Pinpoint the cell where the given text exists, returning its (X, Y) midpoint coordinate. 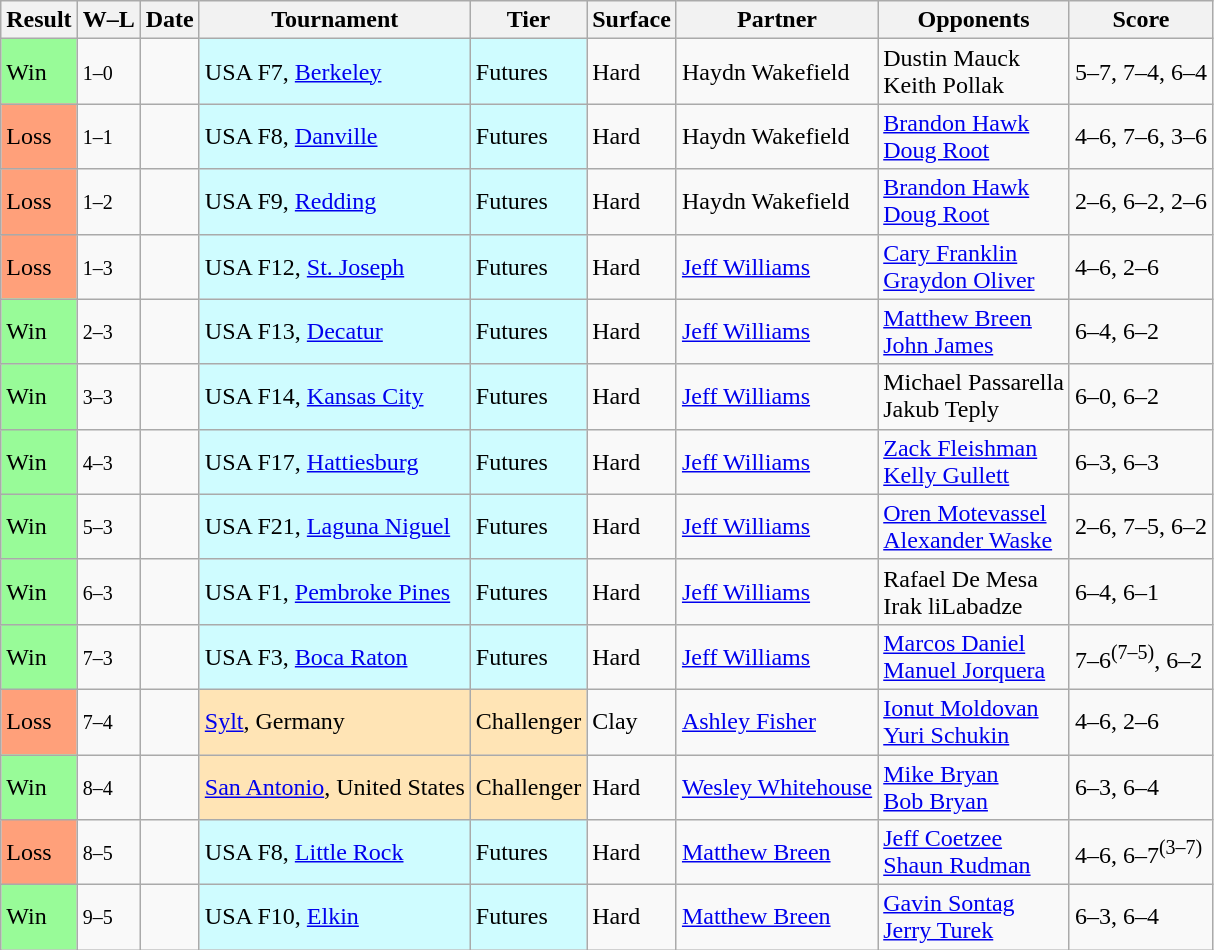
Ashley Fisher (776, 722)
1–2 (108, 202)
Marcos Daniel Manuel Jorquera (974, 656)
5–3 (108, 526)
Date (170, 20)
2–3 (108, 332)
3–3 (108, 396)
Rafael De Mesa Irak liLabadze (974, 592)
4–6, 7–6, 3–6 (1140, 136)
7–4 (108, 722)
Surface (632, 20)
6–0, 6–2 (1140, 396)
Result (39, 20)
Score (1140, 20)
1–0 (108, 72)
Jeff Coetzee Shaun Rudman (974, 852)
Tier (528, 20)
Clay (632, 722)
Partner (776, 20)
Cary Franklin Graydon Oliver (974, 266)
1–3 (108, 266)
7–3 (108, 656)
Matthew Breen John James (974, 332)
5–7, 7–4, 6–4 (1140, 72)
2–6, 6–2, 2–6 (1140, 202)
USA F9, Redding (334, 202)
USA F8, Danville (334, 136)
USA F21, Laguna Niguel (334, 526)
Opponents (974, 20)
USA F17, Hattiesburg (334, 462)
1–1 (108, 136)
Mike Bryan Bob Bryan (974, 786)
Michael Passarella Jakub Teply (974, 396)
7–6(7–5), 6–2 (1140, 656)
8–5 (108, 852)
4–6, 6–7(3–7) (1140, 852)
USA F14, Kansas City (334, 396)
USA F12, St. Joseph (334, 266)
Tournament (334, 20)
2–6, 7–5, 6–2 (1140, 526)
6–4, 6–2 (1140, 332)
USA F7, Berkeley (334, 72)
Ionut Moldovan Yuri Schukin (974, 722)
6–4, 6–1 (1140, 592)
W–L (108, 20)
USA F10, Elkin (334, 918)
6–3 (108, 592)
9–5 (108, 918)
Zack Fleishman Kelly Gullett (974, 462)
San Antonio, United States (334, 786)
6–3, 6–3 (1140, 462)
Sylt, Germany (334, 722)
USA F1, Pembroke Pines (334, 592)
8–4 (108, 786)
Dustin Mauck Keith Pollak (974, 72)
USA F13, Decatur (334, 332)
USA F8, Little Rock (334, 852)
Oren Motevassel Alexander Waske (974, 526)
Wesley Whitehouse (776, 786)
USA F3, Boca Raton (334, 656)
Gavin Sontag Jerry Turek (974, 918)
4–3 (108, 462)
